Output the [X, Y] coordinate of the center of the cell containing the given text.  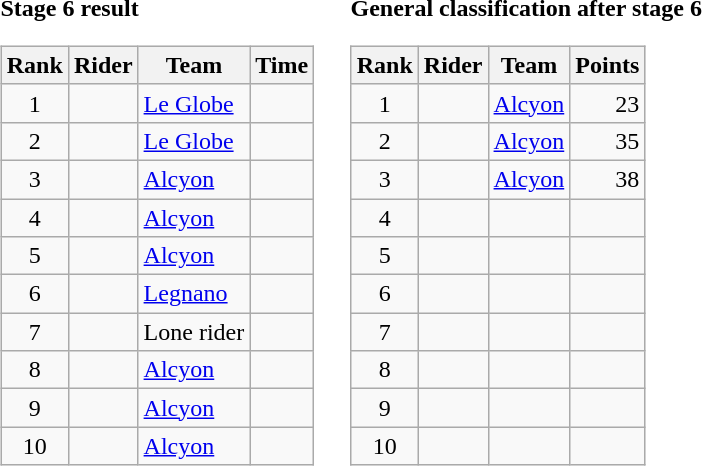
38 [608, 179]
Time [282, 65]
Legnano [194, 294]
Lone rider [194, 332]
Points [608, 65]
23 [608, 103]
35 [608, 141]
